Capture the cell that displays the provided text and extract its [X, Y] central coordinate. 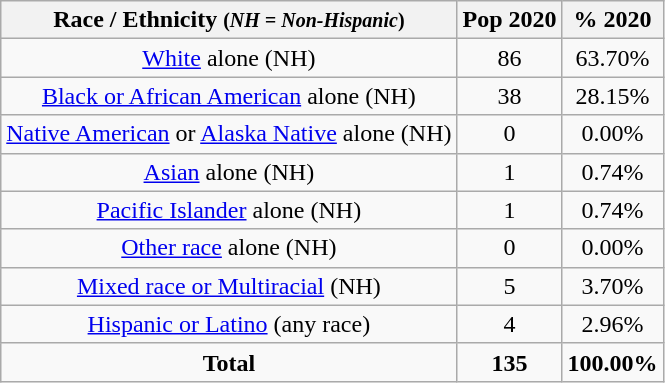
63.70% [612, 58]
Total [229, 362]
28.15% [612, 96]
Asian alone (NH) [229, 172]
Pop 2020 [510, 20]
Other race alone (NH) [229, 248]
Race / Ethnicity (NH = Non-Hispanic) [229, 20]
Hispanic or Latino (any race) [229, 324]
Mixed race or Multiracial (NH) [229, 286]
White alone (NH) [229, 58]
135 [510, 362]
86 [510, 58]
Pacific Islander alone (NH) [229, 210]
4 [510, 324]
2.96% [612, 324]
100.00% [612, 362]
3.70% [612, 286]
% 2020 [612, 20]
5 [510, 286]
Black or African American alone (NH) [229, 96]
Native American or Alaska Native alone (NH) [229, 134]
38 [510, 96]
